Identify which cell holds the provided text, then report its (x, y) central coordinate. 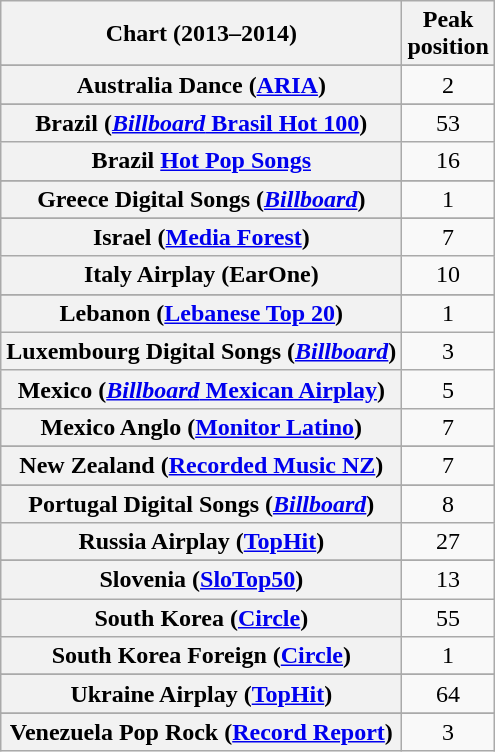
South Korea (Circle) (202, 618)
Australia Dance (ARIA) (202, 85)
53 (448, 123)
8 (448, 503)
55 (448, 618)
2 (448, 85)
South Korea Foreign (Circle) (202, 656)
Greece Digital Songs (Billboard) (202, 199)
Luxembourg Digital Songs (Billboard) (202, 351)
Venezuela Pop Rock (Record Report) (202, 732)
Israel (Media Forest) (202, 237)
Brazil Hot Pop Songs (202, 161)
10 (448, 275)
Brazil (Billboard Brasil Hot 100) (202, 123)
Mexico Anglo (Monitor Latino) (202, 427)
Chart (2013–2014) (202, 34)
Russia Airplay (TopHit) (202, 542)
Lebanon (Lebanese Top 20) (202, 313)
Peakposition (448, 34)
16 (448, 161)
13 (448, 580)
Slovenia (SloTop50) (202, 580)
Ukraine Airplay (TopHit) (202, 694)
27 (448, 542)
5 (448, 389)
New Zealand (Recorded Music NZ) (202, 465)
Mexico (Billboard Mexican Airplay) (202, 389)
64 (448, 694)
Italy Airplay (EarOne) (202, 275)
Portugal Digital Songs (Billboard) (202, 503)
